Detect which cell encompasses the target text, then output its [x, y] center coordinate. 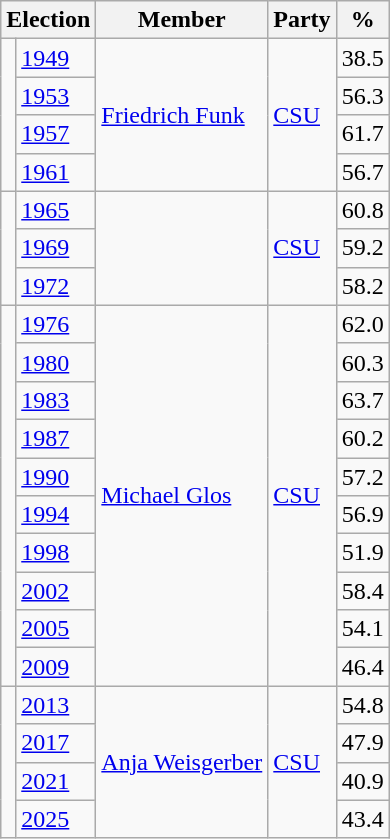
62.0 [362, 324]
60.2 [362, 438]
Anja Weisgerber [182, 762]
1990 [56, 477]
2017 [56, 743]
Michael Glos [182, 496]
38.5 [362, 58]
2005 [56, 629]
1980 [56, 362]
60.8 [362, 210]
1994 [56, 515]
51.9 [362, 553]
58.4 [362, 591]
59.2 [362, 248]
56.3 [362, 96]
1976 [56, 324]
1957 [56, 134]
56.9 [362, 515]
1998 [56, 553]
58.2 [362, 286]
1961 [56, 172]
43.4 [362, 819]
% [362, 20]
60.3 [362, 362]
1987 [56, 438]
54.8 [362, 705]
2021 [56, 781]
1983 [56, 400]
Friedrich Funk [182, 115]
56.7 [362, 172]
Member [182, 20]
61.7 [362, 134]
1949 [56, 58]
2025 [56, 819]
1972 [56, 286]
57.2 [362, 477]
1965 [56, 210]
2002 [56, 591]
Election [48, 20]
1969 [56, 248]
2009 [56, 667]
40.9 [362, 781]
1953 [56, 96]
63.7 [362, 400]
46.4 [362, 667]
47.9 [362, 743]
Party [302, 20]
54.1 [362, 629]
2013 [56, 705]
